Find where the given text appears and provide that cell's center as (x, y) coordinate. 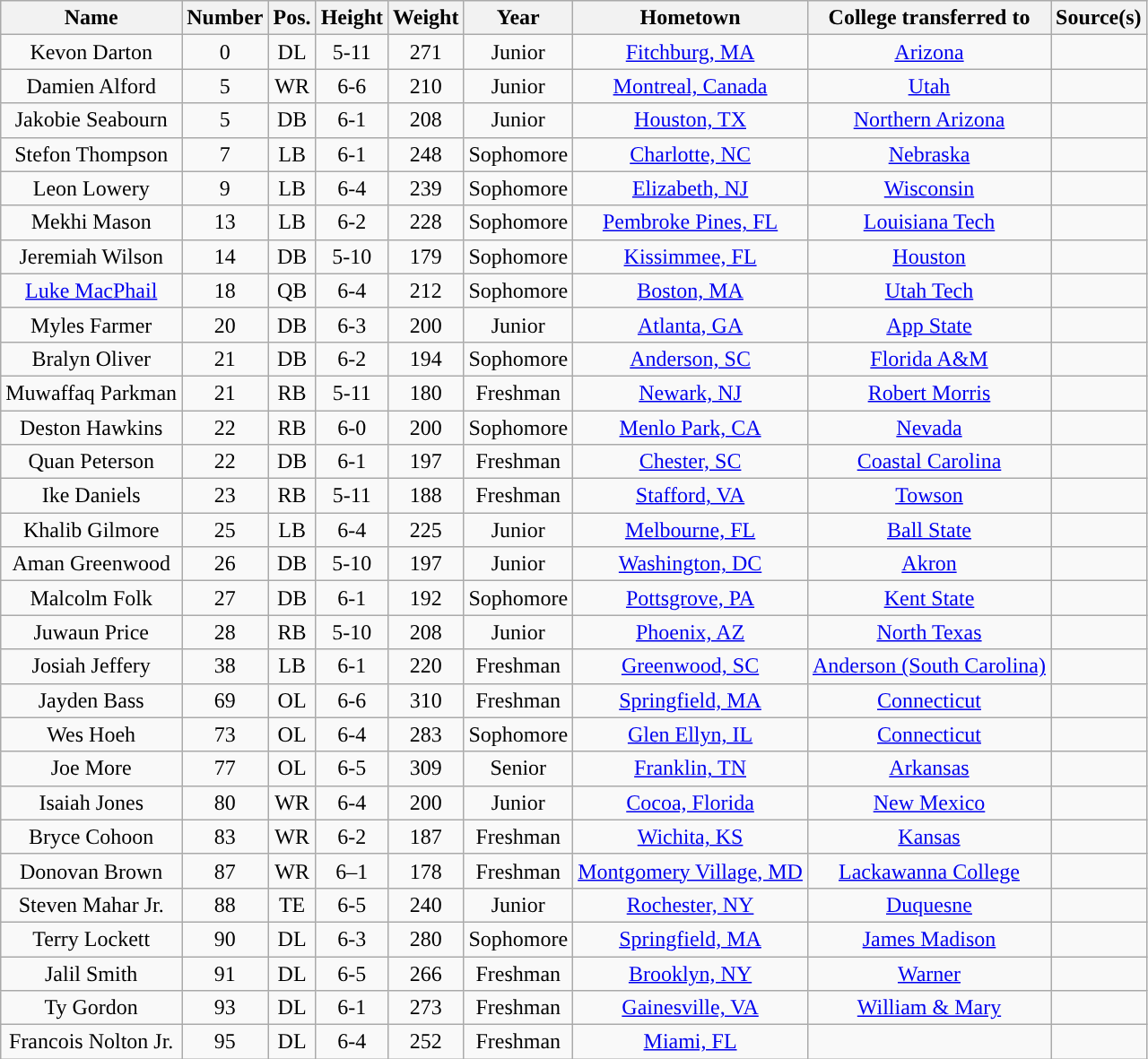
80 (225, 803)
273 (426, 1008)
Weight (426, 18)
Jeremiah Wilson (91, 256)
Leon Lowery (91, 188)
Kansas (929, 837)
Elizabeth, NJ (691, 188)
Jayden Bass (91, 700)
13 (225, 222)
Warner (929, 973)
Akron (929, 564)
Muwaffaq Parkman (91, 393)
Boston, MA (691, 291)
Towson (929, 496)
Bryce Cohoon (91, 837)
Brooklyn, NY (691, 973)
210 (426, 86)
Montreal, Canada (691, 86)
Isaiah Jones (91, 803)
Newark, NJ (691, 393)
Wisconsin (929, 188)
Charlotte, NC (691, 154)
Malcolm Folk (91, 598)
25 (225, 530)
Ball State (929, 530)
Francois Nolton Jr. (91, 1042)
TE (292, 905)
Jakobie Seabourn (91, 120)
83 (225, 837)
Nevada (929, 428)
Stafford, VA (691, 496)
Aman Greenwood (91, 564)
Wichita, KS (691, 837)
Quan Peterson (91, 462)
9 (225, 188)
178 (426, 871)
App State (929, 325)
Bralyn Oliver (91, 359)
310 (426, 700)
Northern Arizona (929, 120)
252 (426, 1042)
309 (426, 768)
Gainesville, VA (691, 1008)
Lackawanna College (929, 871)
220 (426, 666)
Phoenix, AZ (691, 632)
194 (426, 359)
Steven Mahar Jr. (91, 905)
Height (352, 18)
91 (225, 973)
Luke MacPhail (91, 291)
27 (225, 598)
Rochester, NY (691, 905)
212 (426, 291)
240 (426, 905)
Josiah Jeffery (91, 666)
Arizona (929, 52)
228 (426, 222)
Juwaun Price (91, 632)
Hometown (691, 18)
73 (225, 734)
77 (225, 768)
20 (225, 325)
James Madison (929, 939)
New Mexico (929, 803)
Terry Lockett (91, 939)
188 (426, 496)
Pembroke Pines, FL (691, 222)
38 (225, 666)
Greenwood, SC (691, 666)
283 (426, 734)
248 (426, 154)
280 (426, 939)
Kevon Darton (91, 52)
88 (225, 905)
Source(s) (1100, 18)
69 (225, 700)
Coastal Carolina (929, 462)
6–1 (352, 871)
College transferred to (929, 18)
180 (426, 393)
Mekhi Mason (91, 222)
Franklin, TN (691, 768)
Utah Tech (929, 291)
Ty Gordon (91, 1008)
95 (225, 1042)
Ike Daniels (91, 496)
Pos. (292, 18)
Houston (929, 256)
Washington, DC (691, 564)
26 (225, 564)
28 (225, 632)
Donovan Brown (91, 871)
Damien Alford (91, 86)
18 (225, 291)
90 (225, 939)
Fitchburg, MA (691, 52)
Chester, SC (691, 462)
93 (225, 1008)
Myles Farmer (91, 325)
Melbourne, FL (691, 530)
23 (225, 496)
Louisiana Tech (929, 222)
Miami, FL (691, 1042)
Name (91, 18)
Utah (929, 86)
Robert Morris (929, 393)
Anderson (South Carolina) (929, 666)
Glen Ellyn, IL (691, 734)
Number (225, 18)
179 (426, 256)
Pottsgrove, PA (691, 598)
Senior (518, 768)
QB (292, 291)
Year (518, 18)
Florida A&M (929, 359)
Deston Hawkins (91, 428)
Joe More (91, 768)
87 (225, 871)
Khalib Gilmore (91, 530)
Wes Hoeh (91, 734)
Atlanta, GA (691, 325)
271 (426, 52)
7 (225, 154)
North Texas (929, 632)
Arkansas (929, 768)
Menlo Park, CA (691, 428)
Anderson, SC (691, 359)
187 (426, 837)
266 (426, 973)
225 (426, 530)
William & Mary (929, 1008)
14 (225, 256)
Houston, TX (691, 120)
6-0 (352, 428)
Montgomery Village, MD (691, 871)
Kent State (929, 598)
Duquesne (929, 905)
Nebraska (929, 154)
Jalil Smith (91, 973)
Stefon Thompson (91, 154)
0 (225, 52)
192 (426, 598)
Kissimmee, FL (691, 256)
239 (426, 188)
Cocoa, Florida (691, 803)
